From the cell containing the given text, extract its center point as [x, y] coordinate. 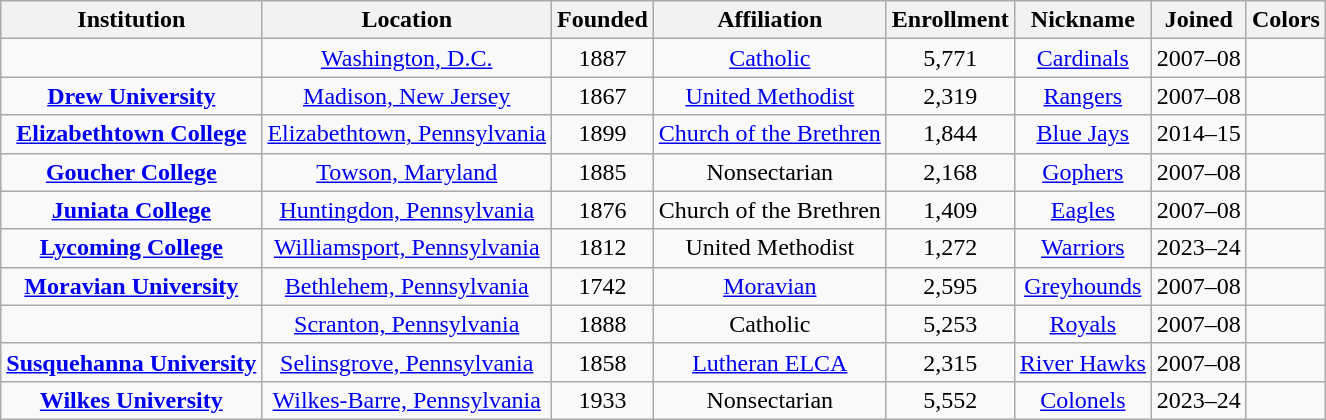
1867 [603, 96]
Elizabethtown College [132, 134]
1899 [603, 134]
Affiliation [770, 20]
Washington, D.C. [407, 58]
Bethlehem, Pennsylvania [407, 286]
1,409 [950, 210]
River Hawks [1082, 362]
1812 [603, 248]
Wilkes-Barre, Pennsylvania [407, 400]
Colors [1286, 20]
1933 [603, 400]
Huntingdon, Pennsylvania [407, 210]
Rangers [1082, 96]
Blue Jays [1082, 134]
Colonels [1082, 400]
Lutheran ELCA [770, 362]
Scranton, Pennsylvania [407, 324]
1888 [603, 324]
Towson, Maryland [407, 172]
5,552 [950, 400]
Moravian [770, 286]
Institution [132, 20]
1858 [603, 362]
5,771 [950, 58]
Gophers [1082, 172]
Lycoming College [132, 248]
2,168 [950, 172]
Warriors [1082, 248]
Williamsport, Pennsylvania [407, 248]
1876 [603, 210]
Greyhounds [1082, 286]
Madison, New Jersey [407, 96]
Location [407, 20]
Royals [1082, 324]
Susquehanna University [132, 362]
Enrollment [950, 20]
Moravian University [132, 286]
1,844 [950, 134]
2014–15 [1198, 134]
Goucher College [132, 172]
Selinsgrove, Pennsylvania [407, 362]
Cardinals [1082, 58]
1887 [603, 58]
Elizabethtown, Pennsylvania [407, 134]
Joined [1198, 20]
Eagles [1082, 210]
2,315 [950, 362]
1,272 [950, 248]
5,253 [950, 324]
Juniata College [132, 210]
Drew University [132, 96]
Wilkes University [132, 400]
Founded [603, 20]
1885 [603, 172]
2,595 [950, 286]
1742 [603, 286]
Nickname [1082, 20]
2,319 [950, 96]
